Identify which cell holds the provided text, then report its [x, y] central coordinate. 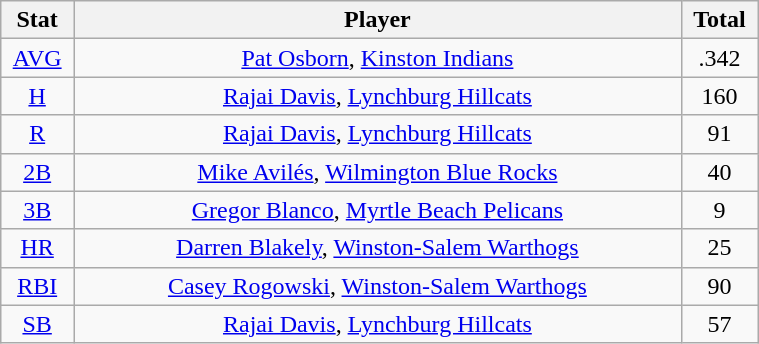
90 [719, 286]
91 [719, 134]
40 [719, 172]
3B [38, 210]
AVG [38, 58]
Casey Rogowski, Winston-Salem Warthogs [378, 286]
.342 [719, 58]
RBI [38, 286]
Stat [38, 20]
Total [719, 20]
Pat Osborn, Kinston Indians [378, 58]
HR [38, 248]
9 [719, 210]
25 [719, 248]
SB [38, 324]
R [38, 134]
57 [719, 324]
Mike Avilés, Wilmington Blue Rocks [378, 172]
160 [719, 96]
2B [38, 172]
Gregor Blanco, Myrtle Beach Pelicans [378, 210]
Player [378, 20]
Darren Blakely, Winston-Salem Warthogs [378, 248]
H [38, 96]
